Pinpoint the cell where the given text exists, returning its (X, Y) midpoint coordinate. 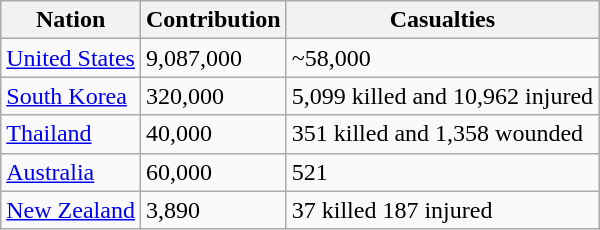
351 killed and 1,358 wounded (442, 134)
New Zealand (71, 210)
40,000 (213, 134)
United States (71, 58)
521 (442, 172)
3,890 (213, 210)
37 killed 187 injured (442, 210)
Casualties (442, 20)
60,000 (213, 172)
South Korea (71, 96)
9,087,000 (213, 58)
Contribution (213, 20)
320,000 (213, 96)
Thailand (71, 134)
Australia (71, 172)
5,099 killed and 10,962 injured (442, 96)
~58,000 (442, 58)
Nation (71, 20)
